Determine the (x, y) coordinate at the center of the cell enclosing the given text.  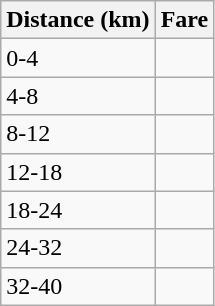
Fare (184, 20)
0-4 (78, 58)
18-24 (78, 210)
8-12 (78, 134)
12-18 (78, 172)
32-40 (78, 286)
24-32 (78, 248)
4-8 (78, 96)
Distance (km) (78, 20)
